Capture the cell that displays the provided text and extract its (x, y) central coordinate. 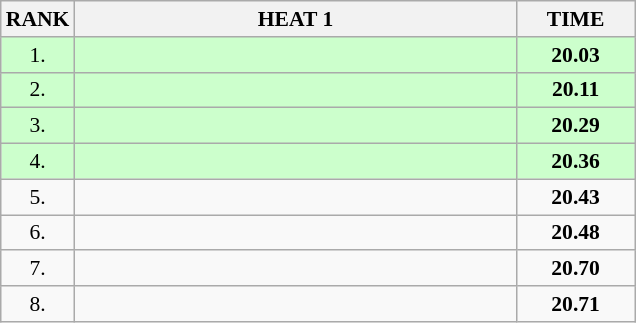
7. (38, 269)
20.03 (576, 55)
1. (38, 55)
20.29 (576, 126)
20.43 (576, 197)
20.71 (576, 304)
3. (38, 126)
20.70 (576, 269)
8. (38, 304)
2. (38, 90)
TIME (576, 19)
6. (38, 233)
RANK (38, 19)
20.36 (576, 162)
4. (38, 162)
5. (38, 197)
20.48 (576, 233)
20.11 (576, 90)
HEAT 1 (295, 19)
